Return the (X, Y) coordinate for the center point of the cell that contains the specified text.  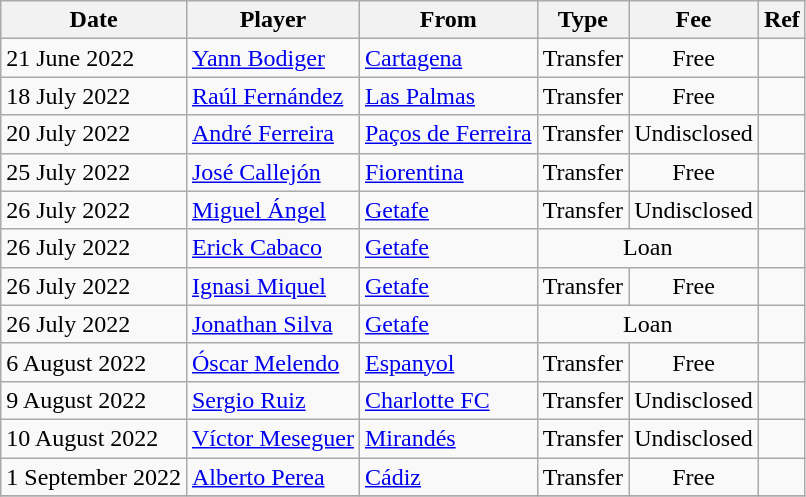
Cádiz (448, 477)
From (448, 20)
Date (94, 20)
Alberto Perea (272, 477)
Raúl Fernández (272, 96)
6 August 2022 (94, 362)
Ignasi Miquel (272, 286)
Player (272, 20)
Víctor Meseguer (272, 438)
20 July 2022 (94, 134)
Ref (782, 20)
Espanyol (448, 362)
18 July 2022 (94, 96)
25 July 2022 (94, 172)
Erick Cabaco (272, 248)
Miguel Ángel (272, 210)
Charlotte FC (448, 400)
Cartagena (448, 58)
José Callejón (272, 172)
1 September 2022 (94, 477)
Fiorentina (448, 172)
André Ferreira (272, 134)
Las Palmas (448, 96)
10 August 2022 (94, 438)
Paços de Ferreira (448, 134)
Óscar Melendo (272, 362)
Type (583, 20)
9 August 2022 (94, 400)
Jonathan Silva (272, 324)
Yann Bodiger (272, 58)
Fee (694, 20)
Sergio Ruiz (272, 400)
Mirandés (448, 438)
21 June 2022 (94, 58)
